Return [X, Y] of the center of cell containing provided text 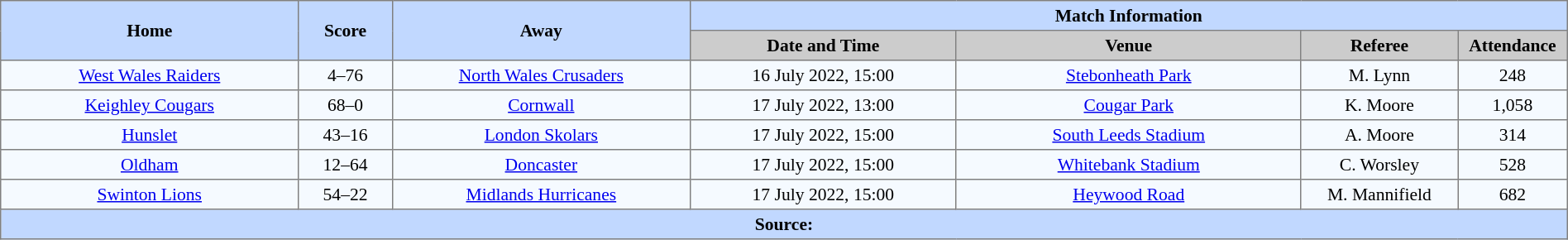
Cornwall [541, 105]
Hunslet [150, 135]
Attendance [1513, 46]
M. Lynn [1379, 75]
248 [1513, 75]
Keighley Cougars [150, 105]
528 [1513, 165]
682 [1513, 194]
Stebonheath Park [1128, 75]
4–76 [346, 75]
C. Worsley [1379, 165]
Date and Time [823, 46]
Cougar Park [1128, 105]
Away [541, 31]
A. Moore [1379, 135]
17 July 2022, 13:00 [823, 105]
Source: [784, 224]
Match Information [1128, 16]
54–22 [346, 194]
Swinton Lions [150, 194]
Score [346, 31]
12–64 [346, 165]
Oldham [150, 165]
Home [150, 31]
43–16 [346, 135]
16 July 2022, 15:00 [823, 75]
Heywood Road [1128, 194]
Midlands Hurricanes [541, 194]
Whitebank Stadium [1128, 165]
London Skolars [541, 135]
South Leeds Stadium [1128, 135]
Venue [1128, 46]
Referee [1379, 46]
68–0 [346, 105]
West Wales Raiders [150, 75]
North Wales Crusaders [541, 75]
K. Moore [1379, 105]
1,058 [1513, 105]
314 [1513, 135]
Doncaster [541, 165]
M. Mannifield [1379, 194]
